Identify which cell holds the provided text, then report its [x, y] central coordinate. 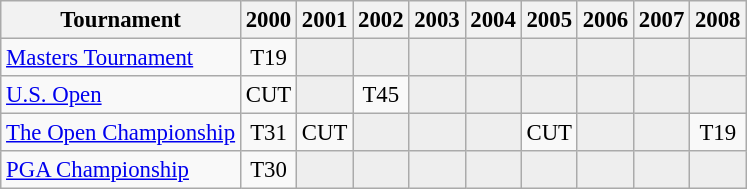
2001 [325, 20]
T45 [381, 95]
T30 [268, 170]
T31 [268, 133]
2004 [493, 20]
2007 [661, 20]
U.S. Open [121, 95]
Tournament [121, 20]
The Open Championship [121, 133]
2000 [268, 20]
2008 [718, 20]
Masters Tournament [121, 58]
2002 [381, 20]
PGA Championship [121, 170]
2003 [437, 20]
2005 [549, 20]
2006 [605, 20]
